Pinpoint the cell where the given text exists, returning its [X, Y] midpoint coordinate. 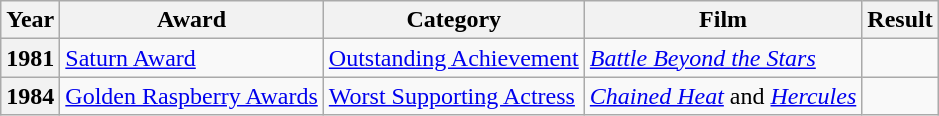
Category [454, 20]
Worst Supporting Actress [454, 96]
Result [900, 20]
Saturn Award [192, 58]
Outstanding Achievement [454, 58]
1981 [30, 58]
1984 [30, 96]
Golden Raspberry Awards [192, 96]
Battle Beyond the Stars [722, 58]
Film [722, 20]
Year [30, 20]
Award [192, 20]
Chained Heat and Hercules [722, 96]
